Detect which cell encompasses the target text, then output its (x, y) center coordinate. 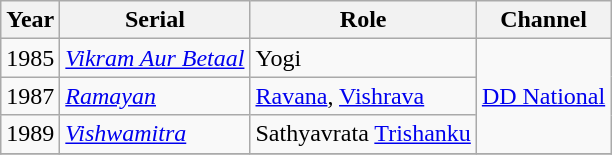
Sathyavrata Trishanku (363, 134)
Channel (543, 20)
1985 (30, 58)
1989 (30, 134)
Vikram Aur Betaal (155, 58)
Yogi (363, 58)
Vishwamitra (155, 134)
DD National (543, 96)
Ravana, Vishrava (363, 96)
Serial (155, 20)
Role (363, 20)
Year (30, 20)
Ramayan (155, 96)
1987 (30, 96)
